Output the (x, y) coordinate of the center of the cell containing the given text.  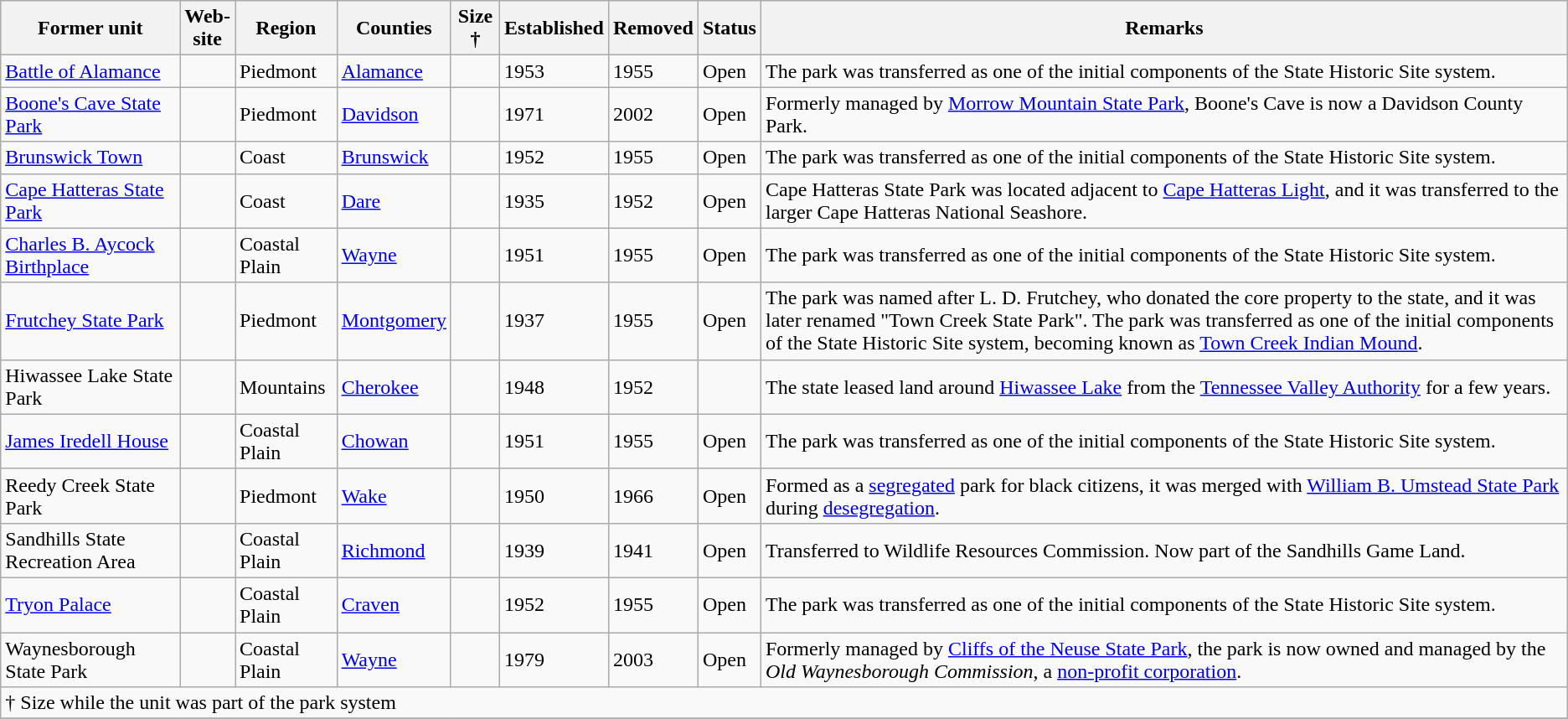
Formerly managed by Morrow Mountain State Park, Boone's Cave is now a Davidson County Park. (1164, 114)
1953 (554, 71)
Size † (475, 28)
Boone's Cave State Park (90, 114)
Removed (653, 28)
James Iredell House (90, 441)
Status (729, 28)
Cape Hatteras State Park was located adjacent to Cape Hatteras Light, and it was transferred to the larger Cape Hatteras National Seashore. (1164, 201)
2002 (653, 114)
Former unit (90, 28)
1966 (653, 496)
Dare (394, 201)
Established (554, 28)
Davidson (394, 114)
2003 (653, 659)
Richmond (394, 550)
Formed as a segregated park for black citizens, it was merged with William B. Umstead State Park during desegregation. (1164, 496)
Transferred to Wildlife Resources Commission. Now part of the Sandhills Game Land. (1164, 550)
Web-site (208, 28)
Region (286, 28)
Cape Hatteras State Park (90, 201)
1937 (554, 321)
Chowan (394, 441)
Remarks (1164, 28)
1979 (554, 659)
Cherokee (394, 387)
1948 (554, 387)
1939 (554, 550)
1941 (653, 550)
Brunswick Town (90, 158)
Charles B. Aycock Birthplace (90, 255)
Battle of Alamance (90, 71)
1950 (554, 496)
Sandhills State Recreation Area (90, 550)
1971 (554, 114)
Formerly managed by Cliffs of the Neuse State Park, the park is now owned and managed by the Old Waynesborough Commission, a non-profit corporation. (1164, 659)
Craven (394, 605)
Wake (394, 496)
Reedy Creek State Park (90, 496)
Frutchey State Park (90, 321)
Mountains (286, 387)
The state leased land around Hiwassee Lake from the Tennessee Valley Authority for a few years. (1164, 387)
Montgomery (394, 321)
Tryon Palace (90, 605)
Counties (394, 28)
† Size while the unit was part of the park system (784, 703)
1935 (554, 201)
Alamance (394, 71)
Brunswick (394, 158)
Waynesborough State Park (90, 659)
Hiwassee Lake State Park (90, 387)
